Identify which cell holds the provided text, then report its (x, y) central coordinate. 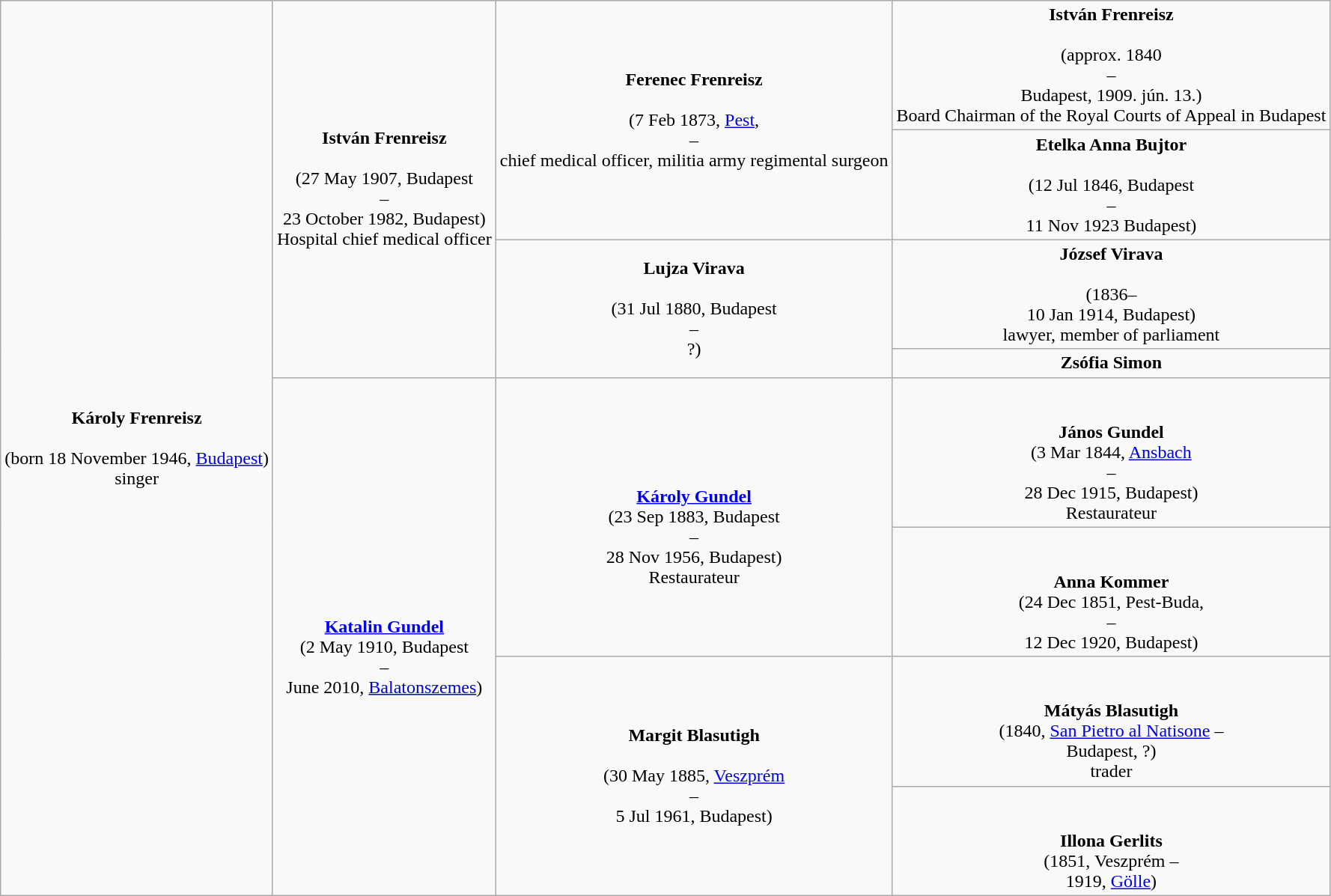
Illona Gerlits (1851, Veszprém – 1919, Gölle) (1111, 841)
Katalin Gundel (2 May 1910, Budapest – June 2010, Balatonszemes) (384, 636)
Mátyás Blasutigh (1840, San Pietro al Natisone – Budapest, ?) trader (1111, 722)
Zsófia Simon (1111, 363)
Károly Gundel (23 Sep 1883, Budapest – 28 Nov 1956, Budapest) Restaurateur (694, 516)
Margit Blasutigh (30 May 1885, Veszprém – 5 Jul 1961, Budapest) (694, 775)
István Frenreisz (approx. 1840 – Budapest, 1909. jún. 13.) Board Chairman of the Royal Courts of Appeal in Budapest (1111, 66)
István Frenreisz (27 May 1907, Budapest – 23 October 1982, Budapest) Hospital chief medical officer (384, 189)
János Gundel (3 Mar 1844, Ansbach – 28 Dec 1915, Budapest) Restaurateur (1111, 452)
Ferenec Frenreisz(7 Feb 1873, Pest, –chief medical officer, militia army regimental surgeon (694, 120)
Lujza Virava(31 Jul 1880, Budapest – ?) (694, 308)
Etelka Anna Bujtor(12 Jul 1846, Budapest – 11 Nov 1923 Budapest) (1111, 185)
József Virava (1836– 10 Jan 1914, Budapest) lawyer, member of parliament (1111, 294)
Károly Frenreisz (born 18 November 1946, Budapest) singer (137, 448)
Anna Kommer (24 Dec 1851, Pest-Buda, – 12 Dec 1920, Budapest) (1111, 591)
